Search for the cell housing the specified text and yield its (x, y) center coordinate. 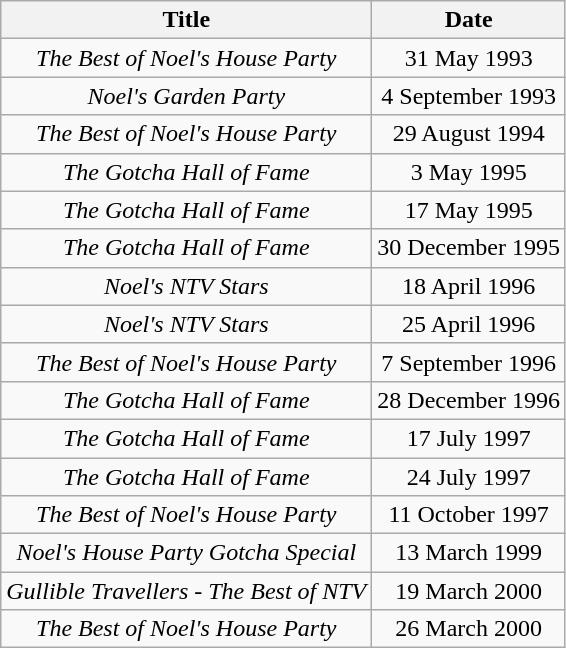
25 April 1996 (469, 324)
Title (186, 20)
Gullible Travellers - The Best of NTV (186, 591)
13 March 1999 (469, 553)
Noel's House Party Gotcha Special (186, 553)
7 September 1996 (469, 362)
17 July 1997 (469, 438)
30 December 1995 (469, 248)
29 August 1994 (469, 134)
4 September 1993 (469, 96)
19 March 2000 (469, 591)
Noel's Garden Party (186, 96)
31 May 1993 (469, 58)
11 October 1997 (469, 515)
Date (469, 20)
26 March 2000 (469, 629)
17 May 1995 (469, 210)
3 May 1995 (469, 172)
18 April 1996 (469, 286)
28 December 1996 (469, 400)
24 July 1997 (469, 477)
